Extract the [x, y] coordinate from the center of the cell holding the provided text.  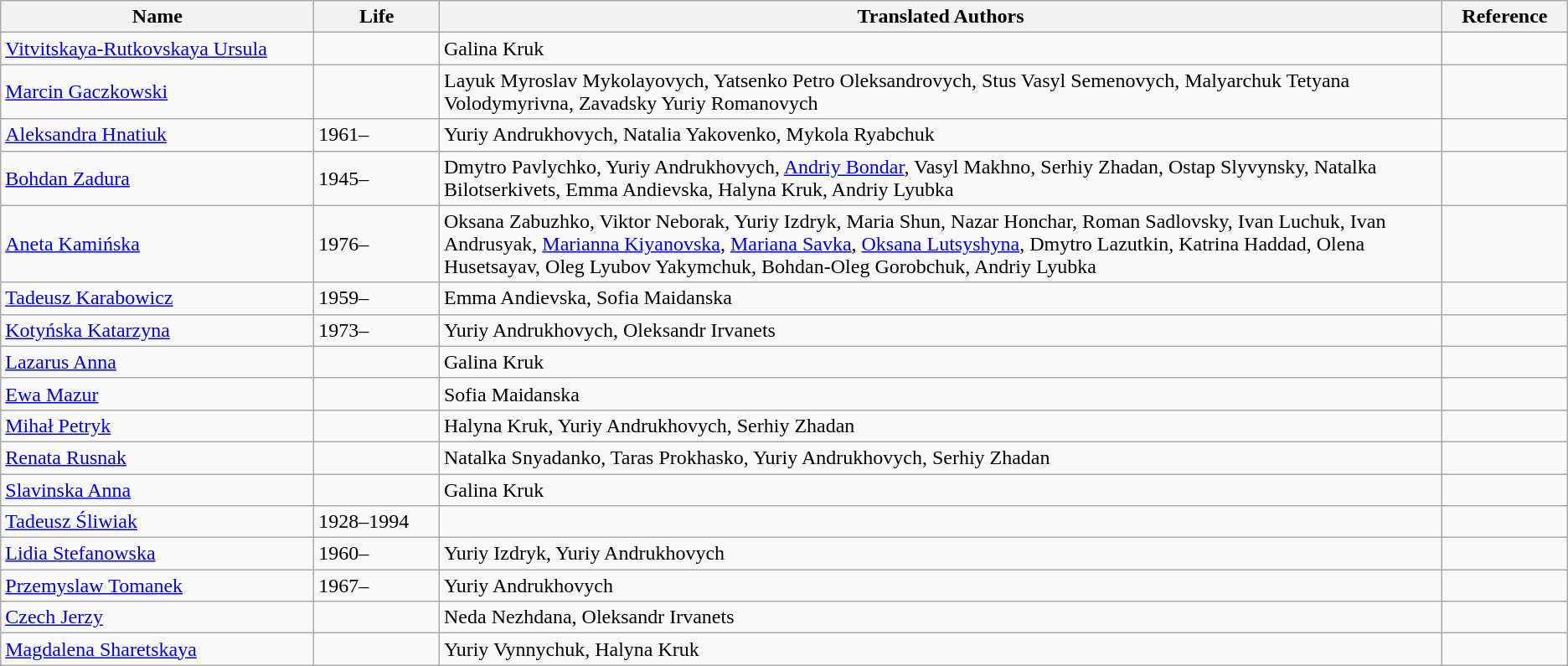
Marcin Gaczkowski [157, 92]
Bohdan Zadura [157, 178]
Ewa Mazur [157, 394]
Czech Jerzy [157, 617]
Renata Rusnak [157, 457]
Sofia Maidanska [940, 394]
Yuriy Vynnychuk, Halyna Kruk [940, 649]
Name [157, 17]
Tadeusz Śliwiak [157, 522]
1959– [377, 298]
Tadeusz Karabowicz [157, 298]
Magdalena Sharetskaya [157, 649]
Translated Authors [940, 17]
1960– [377, 554]
1967– [377, 586]
Layuk Myroslav Mykolayovych, Yatsenko Petro Oleksandrovych, Stus Vasyl Semenovych, Malyarchuk Tetyana Volodymyrivna, Zavadsky Yuriy Romanovych [940, 92]
Aneta Kamińska [157, 244]
Vitvitskaya-Rutkovskaya Ursula [157, 49]
Przemyslaw Tomanek [157, 586]
Yuriy Izdryk, Yuriy Andrukhovych [940, 554]
1973– [377, 330]
Yuriy Andrukhovych, Natalia Yakovenko, Mykola Ryabchuk [940, 135]
Halyna Kruk, Yuriy Andrukhovych, Serhiy Zhadan [940, 426]
Slavinska Anna [157, 490]
Life [377, 17]
Emma Andievska, Sofia Maidanska [940, 298]
Reference [1505, 17]
Natalka Snyadanko, Taras Prokhasko, Yuriy Andrukhovych, Serhiy Zhadan [940, 457]
1961– [377, 135]
Lidia Stefanowska [157, 554]
1976– [377, 244]
Yuriy Andrukhovych, Oleksandr Irvanets [940, 330]
Aleksandra Hnatiuk [157, 135]
1945– [377, 178]
Mihał Petryk [157, 426]
Lazarus Anna [157, 362]
Neda Nezhdana, Oleksandr Irvanets [940, 617]
1928–1994 [377, 522]
Yuriy Andrukhovych [940, 586]
Kotyńska Katarzyna [157, 330]
